Provide the [X, Y] coordinate of the cell's center where the given text is located.  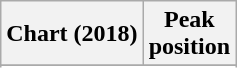
Peak position [189, 34]
Chart (2018) [72, 34]
